Provide the (x, y) coordinate of the cell's center where the given text is located.  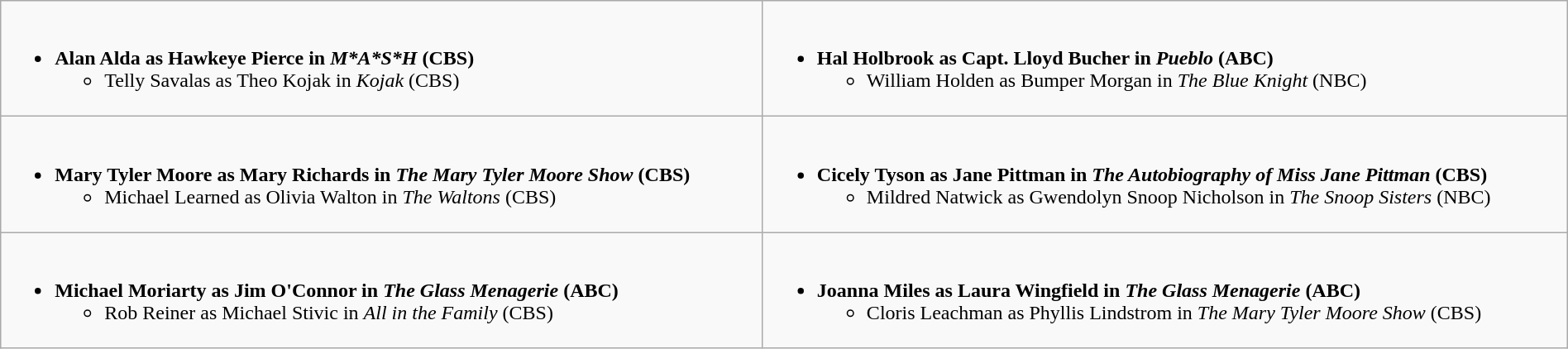
Alan Alda as Hawkeye Pierce in M*A*S*H (CBS)Telly Savalas as Theo Kojak in Kojak (CBS) (382, 59)
Michael Moriarty as Jim O'Connor in The Glass Menagerie (ABC)Rob Reiner as Michael Stivic in All in the Family (CBS) (382, 290)
Mary Tyler Moore as Mary Richards in The Mary Tyler Moore Show (CBS)Michael Learned as Olivia Walton in The Waltons (CBS) (382, 174)
Hal Holbrook as Capt. Lloyd Bucher in Pueblo (ABC)William Holden as Bumper Morgan in The Blue Knight (NBC) (1164, 59)
Joanna Miles as Laura Wingfield in The Glass Menagerie (ABC)Cloris Leachman as Phyllis Lindstrom in The Mary Tyler Moore Show (CBS) (1164, 290)
Cicely Tyson as Jane Pittman in The Autobiography of Miss Jane Pittman (CBS)Mildred Natwick as Gwendolyn Snoop Nicholson in The Snoop Sisters (NBC) (1164, 174)
